Identify which cell holds the provided text, then report its [x, y] central coordinate. 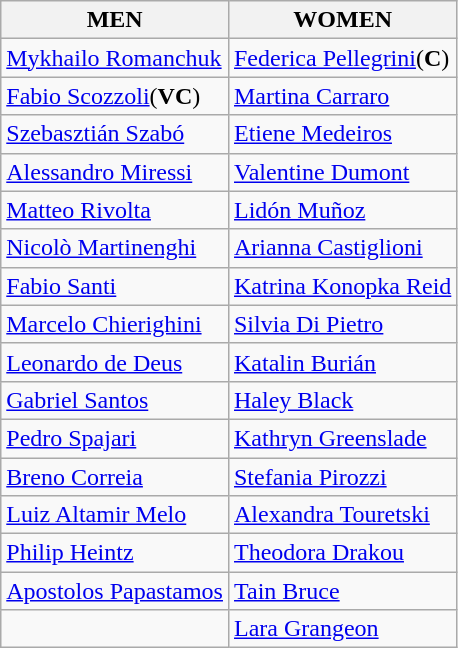
Fabio Santi [115, 286]
Pedro Spajari [115, 438]
Katrina Konopka Reid [342, 286]
MEN [115, 20]
Alessandro Miressi [115, 172]
Tain Bruce [342, 591]
Breno Correia [115, 477]
Lara Grangeon [342, 629]
Stefania Pirozzi [342, 477]
Fabio Scozzoli(VC) [115, 96]
Szebasztián Szabó [115, 134]
Katalin Burián [342, 362]
Lidón Muñoz [342, 210]
Philip Heintz [115, 553]
Arianna Castiglioni [342, 248]
Kathryn Greenslade [342, 438]
Federica Pellegrini(C) [342, 58]
Apostolos Papastamos [115, 591]
Mykhailo Romanchuk [115, 58]
Martina Carraro [342, 96]
Haley Black [342, 400]
Matteo Rivolta [115, 210]
Luiz Altamir Melo [115, 515]
Alexandra Touretski [342, 515]
Etiene Medeiros [342, 134]
Silvia Di Pietro [342, 324]
Theodora Drakou [342, 553]
Nicolò Martinenghi [115, 248]
Gabriel Santos [115, 400]
Marcelo Chierighini [115, 324]
Valentine Dumont [342, 172]
WOMEN [342, 20]
Leonardo de Deus [115, 362]
